Scan for the cell matching the given text and deliver its [X, Y] coordinate at center. 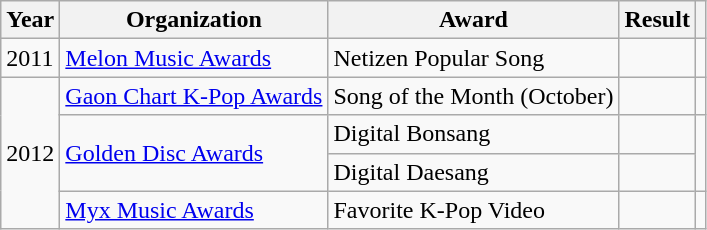
2012 [30, 153]
Organization [194, 20]
Myx Music Awards [194, 210]
Digital Bonsang [474, 134]
Gaon Chart K-Pop Awards [194, 96]
Award [474, 20]
Song of the Month (October) [474, 96]
Golden Disc Awards [194, 153]
Netizen Popular Song [474, 58]
Digital Daesang [474, 172]
2011 [30, 58]
Favorite K-Pop Video [474, 210]
Result [657, 20]
Melon Music Awards [194, 58]
Year [30, 20]
